Extract the (x, y) coordinate from the center of the cell holding the provided text.  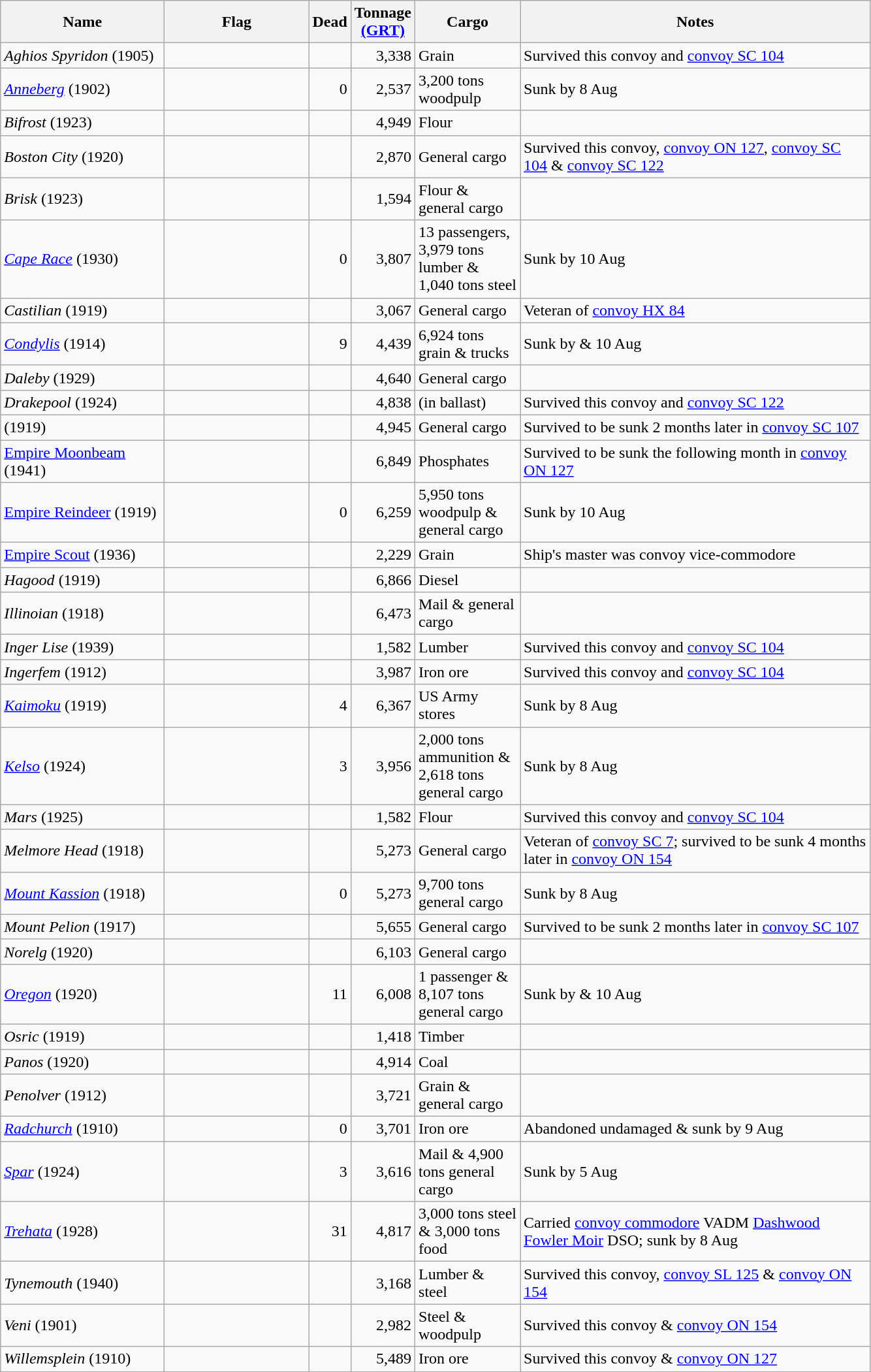
3,721 (383, 1096)
1,594 (383, 199)
Osric (1919) (82, 1036)
Flour & general cargo (467, 199)
6,367 (383, 705)
Daleby (1929) (82, 377)
Mail & 4,900 tons general cargo (467, 1172)
Ship's master was convoy vice-commodore (695, 555)
Veni (1901) (82, 1326)
Survived this convoy & convoy ON 154 (695, 1326)
Veteran of convoy HX 84 (695, 310)
11 (330, 994)
3,200 tons woodpulp (467, 89)
(1919) (82, 427)
Castilian (1919) (82, 310)
6,259 (383, 513)
3,067 (383, 310)
31 (330, 1232)
Dead (330, 22)
Tonnage (GRT) (383, 22)
Norelg (1920) (82, 951)
Mail & general cargo (467, 614)
Diesel (467, 580)
5,950 tons woodpulp & general cargo (467, 513)
Name (82, 22)
Cape Race (1930) (82, 259)
Carried convoy commodore VADM Dashwood Fowler Moir DSO; sunk by 8 Aug (695, 1232)
Aghios Spyridon (1905) (82, 56)
Bifrost (1923) (82, 123)
Drakepool (1924) (82, 402)
Steel & woodpulp (467, 1326)
Coal (467, 1061)
3,338 (383, 56)
Cargo (467, 22)
Brisk (1923) (82, 199)
4,914 (383, 1061)
Survived to be sunk the following month in convoy ON 127 (695, 461)
Grain & general cargo (467, 1096)
Timber (467, 1036)
3,807 (383, 259)
3,956 (383, 765)
Veteran of convoy SC 7; survived to be sunk 4 months later in convoy ON 154 (695, 850)
Mount Kassion (1918) (82, 893)
1,418 (383, 1036)
Illinoian (1918) (82, 614)
4,640 (383, 377)
US Army stores (467, 705)
Abandoned undamaged & sunk by 9 Aug (695, 1129)
Anneberg (1902) (82, 89)
Willemsplein (1910) (82, 1359)
Flag (236, 22)
6,849 (383, 461)
Melmore Head (1918) (82, 850)
Survived this convoy & convoy ON 127 (695, 1359)
Boston City (1920) (82, 157)
2,229 (383, 555)
3,000 tons steel & 3,000 tons food (467, 1232)
Spar (1924) (82, 1172)
2,000 tons ammunition & 2,618 tons general cargo (467, 765)
3,701 (383, 1129)
Survived this convoy, convoy SL 125 & convoy ON 154 (695, 1283)
Phosphates (467, 461)
4,439 (383, 343)
2,982 (383, 1326)
5,655 (383, 927)
Penolver (1912) (82, 1096)
Oregon (1920) (82, 994)
Panos (1920) (82, 1061)
2,537 (383, 89)
Notes (695, 22)
Trehata (1928) (82, 1232)
Empire Scout (1936) (82, 555)
3,616 (383, 1172)
6,008 (383, 994)
2,870 (383, 157)
6,473 (383, 614)
4,945 (383, 427)
Lumber & steel (467, 1283)
4,817 (383, 1232)
1 passenger & 8,107 tons general cargo (467, 994)
6,866 (383, 580)
Sunk by 5 Aug (695, 1172)
Hagood (1919) (82, 580)
Condylis (1914) (82, 343)
6,103 (383, 951)
Lumber (467, 647)
9,700 tons general cargo (467, 893)
Mount Pelion (1917) (82, 927)
Kaimoku (1919) (82, 705)
3,168 (383, 1283)
4 (330, 705)
13 passengers, 3,979 tons lumber & 1,040 tons steel (467, 259)
Survived this convoy, convoy ON 127, convoy SC 104 & convoy SC 122 (695, 157)
Mars (1925) (82, 817)
4,838 (383, 402)
(in ballast) (467, 402)
Ingerfem (1912) (82, 672)
Inger Lise (1939) (82, 647)
Kelso (1924) (82, 765)
Empire Reindeer (1919) (82, 513)
3,987 (383, 672)
Empire Moonbeam (1941) (82, 461)
Tynemouth (1940) (82, 1283)
Radchurch (1910) (82, 1129)
9 (330, 343)
6,924 tons grain & trucks (467, 343)
4,949 (383, 123)
5,489 (383, 1359)
Survived this convoy and convoy SC 122 (695, 402)
